Identify which cell holds the provided text, then report its (X, Y) central coordinate. 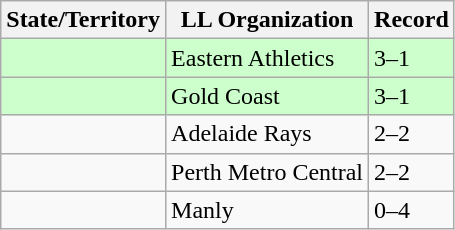
Adelaide Rays (268, 134)
Eastern Athletics (268, 58)
Manly (268, 210)
State/Territory (84, 20)
Perth Metro Central (268, 172)
0–4 (412, 210)
Gold Coast (268, 96)
LL Organization (268, 20)
Record (412, 20)
